Provide the (x, y) coordinate of the cell's center where the given text is located.  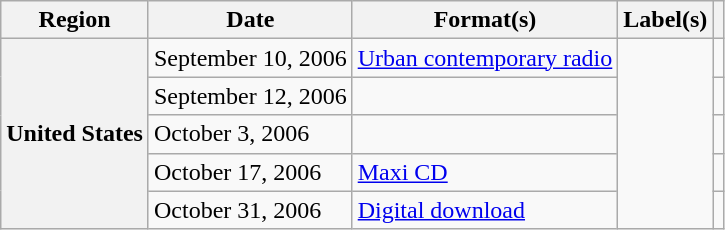
Region (75, 20)
Urban contemporary radio (485, 58)
Date (250, 20)
September 10, 2006 (250, 58)
September 12, 2006 (250, 96)
Format(s) (485, 20)
October 31, 2006 (250, 210)
Label(s) (666, 20)
Maxi CD (485, 172)
October 3, 2006 (250, 134)
United States (75, 134)
Digital download (485, 210)
October 17, 2006 (250, 172)
